Search for the cell housing the specified text and yield its (x, y) center coordinate. 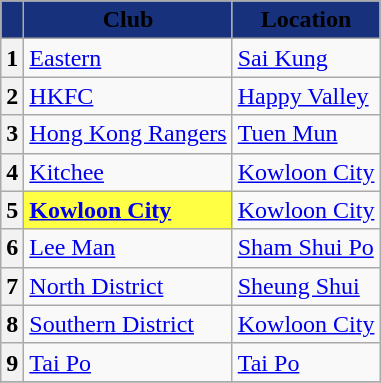
5 (12, 210)
6 (12, 248)
1 (12, 58)
Sheung Shui (306, 286)
Eastern (128, 58)
2 (12, 96)
Southern District (128, 324)
9 (12, 362)
Kitchee (128, 172)
7 (12, 286)
3 (12, 134)
Lee Man (128, 248)
Location (306, 20)
8 (12, 324)
North District (128, 286)
Tuen Mun (306, 134)
HKFC (128, 96)
Sai Kung (306, 58)
Club (128, 20)
Hong Kong Rangers (128, 134)
4 (12, 172)
Happy Valley (306, 96)
Sham Shui Po (306, 248)
